From the cell containing the given text, extract its center point as [x, y] coordinate. 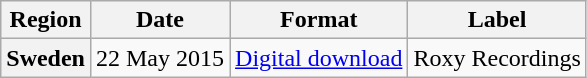
Digital download [319, 58]
Region [46, 20]
Label [497, 20]
Sweden [46, 58]
Roxy Recordings [497, 58]
Format [319, 20]
22 May 2015 [160, 58]
Date [160, 20]
